Determine the [x, y] coordinate at the center of the cell enclosing the given text.  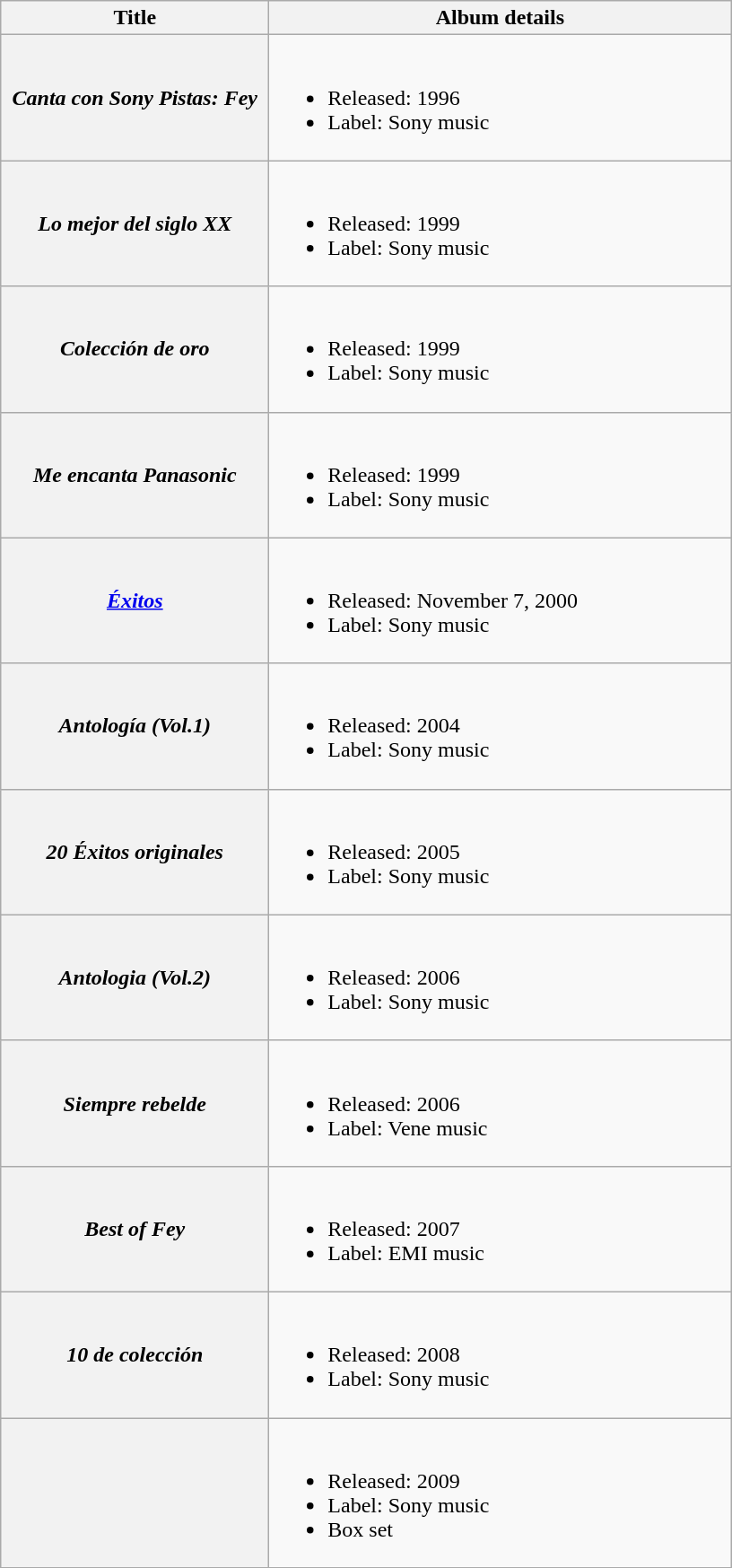
Released: 2008Label: Sony music [501, 1354]
Released: 2009Label: Sony musicBox set [501, 1494]
Released: 2005Label: Sony music [501, 852]
Lo mejor del siglo XX [135, 223]
Album details [501, 18]
Released: 2004Label: Sony music [501, 726]
Me encanta Panasonic [135, 475]
Released: 2006Label: Vene music [501, 1103]
10 de colección [135, 1354]
Released: November 7, 2000Label: Sony music [501, 600]
Title [135, 18]
Released: 2006Label: Sony music [501, 977]
Released: 1996Label: Sony music [501, 98]
Colección de oro [135, 349]
Antología (Vol.1) [135, 726]
Best of Fey [135, 1229]
Siempre rebelde [135, 1103]
Released: 2007Label: EMI music [501, 1229]
20 Éxitos originales [135, 852]
Antologia (Vol.2) [135, 977]
Éxitos [135, 600]
Canta con Sony Pistas: Fey [135, 98]
